Scan for the cell matching the given text and deliver its (X, Y) coordinate at center. 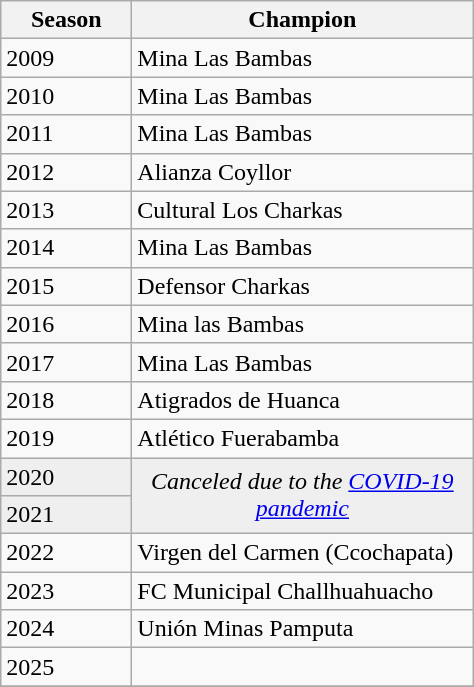
2024 (66, 629)
2021 (66, 515)
Mina las Bambas (302, 324)
Cultural Los Charkas (302, 210)
2023 (66, 591)
Season (66, 20)
Alianza Coyllor (302, 172)
Canceled due to the COVID-19 pandemic (302, 496)
2018 (66, 400)
2013 (66, 210)
Atigrados de Huanca (302, 400)
2022 (66, 553)
2025 (66, 667)
2011 (66, 134)
2015 (66, 286)
FC Municipal Challhuahuacho (302, 591)
2019 (66, 438)
2014 (66, 248)
2012 (66, 172)
2010 (66, 96)
Virgen del Carmen (Ccochapata) (302, 553)
2017 (66, 362)
Atlético Fuerabamba (302, 438)
2009 (66, 58)
Unión Minas Pamputa (302, 629)
2016 (66, 324)
2020 (66, 477)
Champion (302, 20)
Defensor Charkas (302, 286)
